Detect which cell encompasses the target text, then output its (x, y) center coordinate. 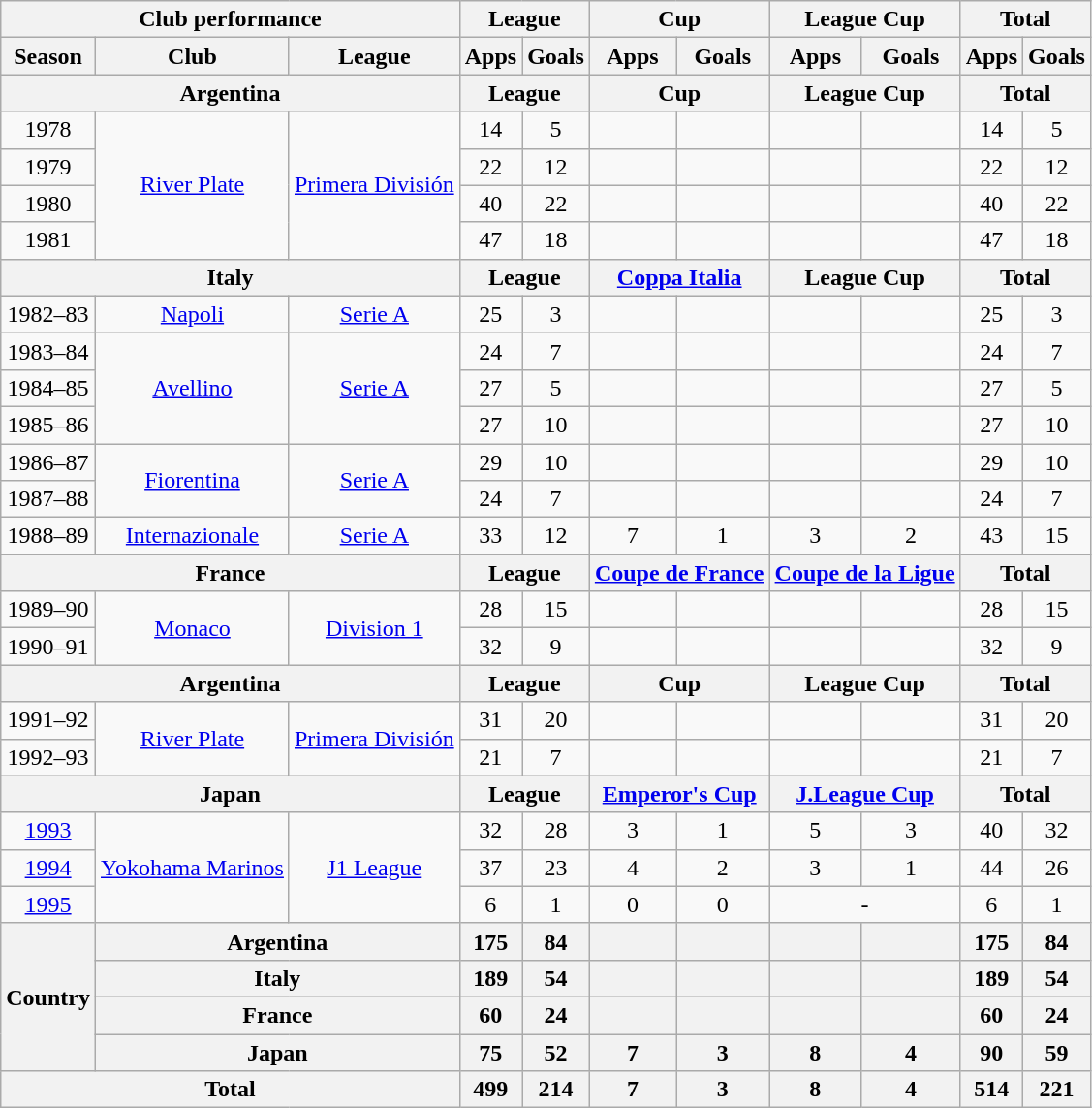
- (864, 904)
33 (490, 536)
1991–92 (48, 720)
75 (490, 1052)
1981 (48, 240)
1982–83 (48, 314)
1989–90 (48, 610)
1984–85 (48, 388)
Yokohama Marinos (192, 868)
Fiorentina (192, 481)
52 (556, 1052)
1994 (48, 868)
514 (991, 1090)
1985–86 (48, 425)
90 (991, 1052)
Division 1 (374, 628)
Coupe de France (679, 573)
44 (991, 868)
Club (192, 56)
1993 (48, 831)
59 (1057, 1052)
221 (1057, 1090)
1990–91 (48, 647)
1995 (48, 904)
1986–87 (48, 462)
Country (48, 997)
1987–88 (48, 499)
1988–89 (48, 536)
Monaco (192, 628)
1978 (48, 130)
1983–84 (48, 351)
J.League Cup (864, 794)
Club performance (231, 19)
43 (991, 536)
1992–93 (48, 757)
23 (556, 868)
Napoli (192, 314)
499 (490, 1090)
Coppa Italia (679, 277)
26 (1057, 868)
Avellino (192, 388)
37 (490, 868)
Internazionale (192, 536)
J1 League (374, 868)
Coupe de la Ligue (864, 573)
1980 (48, 204)
1979 (48, 167)
214 (556, 1090)
Season (48, 56)
Emperor's Cup (679, 794)
